Search for the cell housing the specified text and yield its [x, y] center coordinate. 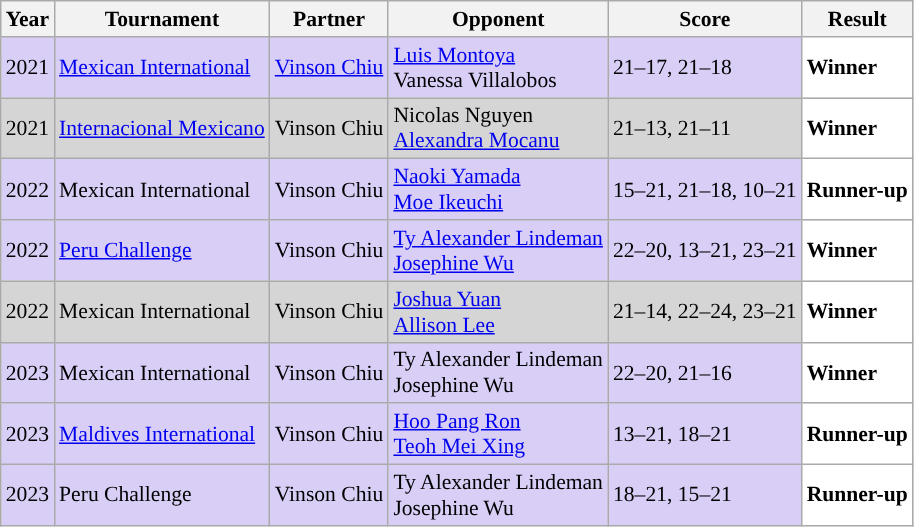
Result [858, 19]
Luis Montoya Vanessa Villalobos [498, 68]
Score [705, 19]
Opponent [498, 19]
Maldives International [162, 434]
Year [28, 19]
Joshua Yuan Allison Lee [498, 312]
21–17, 21–18 [705, 68]
Tournament [162, 19]
18–21, 15–21 [705, 496]
21–14, 22–24, 23–21 [705, 312]
Partner [330, 19]
21–13, 21–11 [705, 128]
Naoki Yamada Moe Ikeuchi [498, 190]
Hoo Pang Ron Teoh Mei Xing [498, 434]
Internacional Mexicano [162, 128]
22–20, 21–16 [705, 372]
22–20, 13–21, 23–21 [705, 250]
13–21, 18–21 [705, 434]
15–21, 21–18, 10–21 [705, 190]
Nicolas Nguyen Alexandra Mocanu [498, 128]
